Search for the cell housing the specified text and yield its [X, Y] center coordinate. 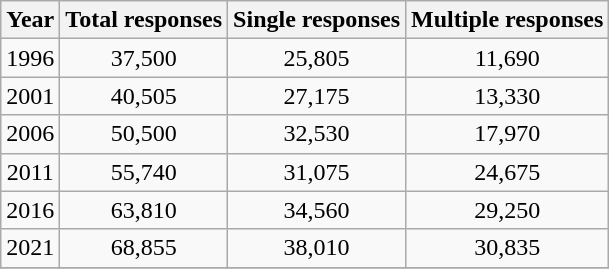
1996 [30, 58]
2006 [30, 134]
13,330 [508, 96]
32,530 [317, 134]
55,740 [144, 172]
50,500 [144, 134]
17,970 [508, 134]
30,835 [508, 248]
Multiple responses [508, 20]
34,560 [317, 210]
37,500 [144, 58]
40,505 [144, 96]
Single responses [317, 20]
Total responses [144, 20]
25,805 [317, 58]
2011 [30, 172]
Year [30, 20]
11,690 [508, 58]
27,175 [317, 96]
29,250 [508, 210]
24,675 [508, 172]
2001 [30, 96]
31,075 [317, 172]
2021 [30, 248]
63,810 [144, 210]
68,855 [144, 248]
38,010 [317, 248]
2016 [30, 210]
